Pinpoint the cell where the given text exists, returning its [x, y] midpoint coordinate. 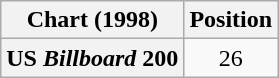
Chart (1998) [92, 20]
26 [231, 58]
Position [231, 20]
US Billboard 200 [92, 58]
